Extract the [X, Y] coordinate from the center of the cell holding the provided text.  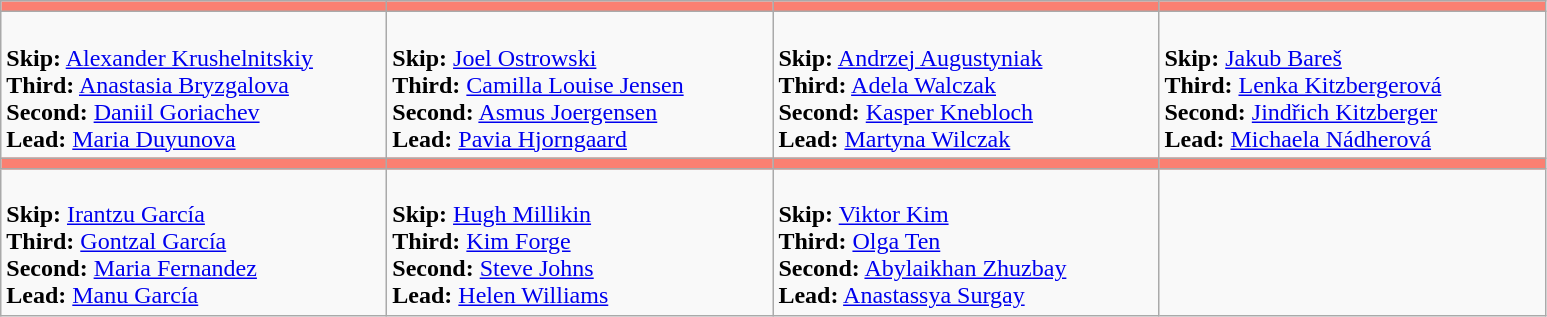
Skip: Alexander Krushelnitskiy Third: Anastasia Bryzgalova Second: Daniil Goriachev Lead: Maria Duyunova [194, 85]
Skip: Jakub Bareš Third: Lenka Kitzbergerová Second: Jindřich Kitzberger Lead: Michaela Nádherová [1352, 85]
Skip: Andrzej Augustyniak Third: Adela Walczak Second: Kasper Knebloch Lead: Martyna Wilczak [966, 85]
Skip: Hugh Millikin Third: Kim Forge Second: Steve Johns Lead: Helen Williams [580, 242]
Skip: Viktor Kim Third: Olga Ten Second: Abylaikhan Zhuzbay Lead: Anastassya Surgay [966, 242]
Skip: Joel Ostrowski Third: Camilla Louise Jensen Second: Asmus Joergensen Lead: Pavia Hjorngaard [580, 85]
Skip: Irantzu García Third: Gontzal García Second: Maria Fernandez Lead: Manu García [194, 242]
